Capture the cell that displays the provided text and extract its [X, Y] central coordinate. 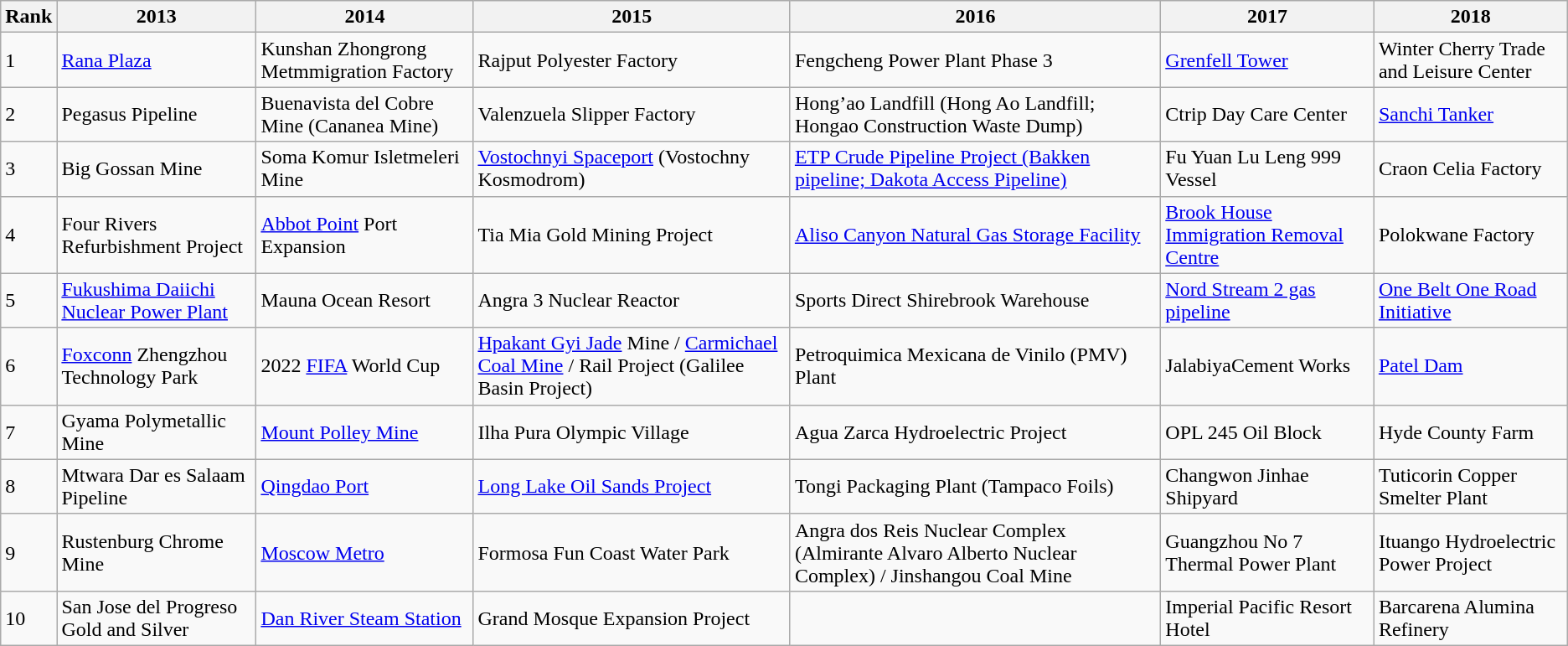
Changwon Jinhae Shipyard [1268, 486]
Kunshan Zhongrong Metmmigration Factory [365, 60]
2017 [1268, 17]
7 [28, 432]
Gyama Polymetallic Mine [157, 432]
2013 [157, 17]
Imperial Pacific Resort Hotel [1268, 618]
Grand Mosque Expansion Project [632, 618]
5 [28, 300]
Tia Mia Gold Mining Project [632, 235]
Nord Stream 2 gas pipeline [1268, 300]
Four Rivers Refurbishment Project [157, 235]
Craon Celia Factory [1471, 169]
Big Gossan Mine [157, 169]
Angra 3 Nuclear Reactor [632, 300]
Sanchi Tanker [1471, 114]
Foxconn Zhengzhou Technology Park [157, 366]
2016 [975, 17]
Fukushima Daiichi Nuclear Power Plant [157, 300]
1 [28, 60]
Brook House Immigration Removal Centre [1268, 235]
2015 [632, 17]
Rana Plaza [157, 60]
ETP Crude Pipeline Project (Bakken pipeline; Dakota Access Pipeline) [975, 169]
Vostochnyi Spaceport (Vostochny Kosmodrom) [632, 169]
Ctrip Day Care Center [1268, 114]
Mtwara Dar es Salaam Pipeline [157, 486]
2014 [365, 17]
6 [28, 366]
Ilha Pura Olympic Village [632, 432]
JalabiyaCement Works [1268, 366]
Winter Cherry Trade and Leisure Center [1471, 60]
Valenzuela Slipper Factory [632, 114]
Moscow Metro [365, 552]
2018 [1471, 17]
Aliso Canyon Natural Gas Storage Facility [975, 235]
Mauna Ocean Resort [365, 300]
9 [28, 552]
Abbot Point Port Expansion [365, 235]
Hpakant Gyi Jade Mine / Carmichael Coal Mine / Rail Project (Galilee Basin Project) [632, 366]
Polokwane Factory [1471, 235]
Agua Zarca Hydroelectric Project [975, 432]
Hong’ao Landfill (Hong Ao Landfill; Hongao Construction Waste Dump) [975, 114]
Dan River Steam Station [365, 618]
Soma Komur Isletmeleri Mine [365, 169]
10 [28, 618]
Ituango Hydroelectric Power Project [1471, 552]
San Jose del Progreso Gold and Silver [157, 618]
Tongi Packaging Plant (Tampaco Foils) [975, 486]
One Belt One Road Initiative [1471, 300]
Hyde County Farm [1471, 432]
Rajput Polyester Factory [632, 60]
Grenfell Tower [1268, 60]
3 [28, 169]
2 [28, 114]
Fu Yuan Lu Leng 999 Vessel [1268, 169]
Fengcheng Power Plant Phase 3 [975, 60]
Rustenburg Chrome Mine [157, 552]
Patel Dam [1471, 366]
Barcarena Alumina Refinery [1471, 618]
Sports Direct Shirebrook Warehouse [975, 300]
Tuticorin Copper Smelter Plant [1471, 486]
Formosa Fun Coast Water Park [632, 552]
8 [28, 486]
Long Lake Oil Sands Project [632, 486]
2022 FIFA World Cup [365, 366]
Buenavista del Cobre Mine (Cananea Mine) [365, 114]
Rank [28, 17]
Angra dos Reis Nuclear Complex (Almirante Alvaro Alberto Nuclear Complex) / Jinshangou Coal Mine [975, 552]
Qingdao Port [365, 486]
OPL 245 Oil Block [1268, 432]
Pegasus Pipeline [157, 114]
Mount Polley Mine [365, 432]
Guangzhou No 7 Thermal Power Plant [1268, 552]
4 [28, 235]
Petroquimica Mexicana de Vinilo (PMV) Plant [975, 366]
